Extract the (x, y) coordinate from the center of the cell holding the provided text.  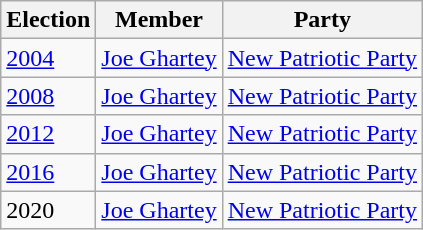
Party (322, 20)
2008 (48, 96)
2004 (48, 58)
2012 (48, 134)
2020 (48, 210)
Member (159, 20)
Election (48, 20)
2016 (48, 172)
